Scan for the cell matching the given text and deliver its (X, Y) coordinate at center. 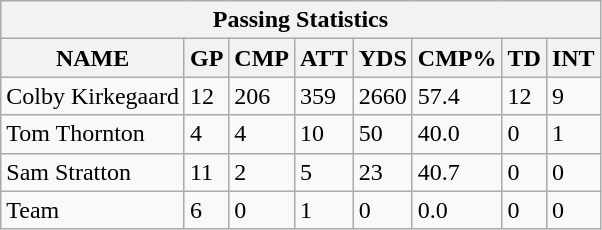
CMP% (457, 58)
10 (324, 134)
50 (382, 134)
359 (324, 96)
YDS (382, 58)
40.7 (457, 172)
Team (93, 210)
9 (573, 96)
0.0 (457, 210)
2 (262, 172)
23 (382, 172)
6 (206, 210)
CMP (262, 58)
11 (206, 172)
Tom Thornton (93, 134)
Sam Stratton (93, 172)
2660 (382, 96)
5 (324, 172)
40.0 (457, 134)
206 (262, 96)
ATT (324, 58)
INT (573, 58)
57.4 (457, 96)
NAME (93, 58)
Colby Kirkegaard (93, 96)
Passing Statistics (300, 20)
GP (206, 58)
TD (524, 58)
